Capture the cell that displays the provided text and extract its [x, y] central coordinate. 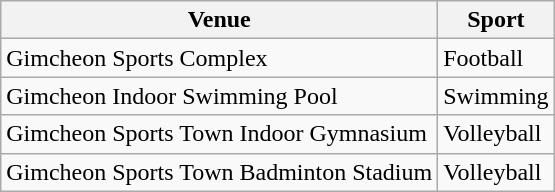
Gimcheon Sports Complex [220, 58]
Swimming [496, 96]
Sport [496, 20]
Football [496, 58]
Venue [220, 20]
Gimcheon Sports Town Indoor Gymnasium [220, 134]
Gimcheon Sports Town Badminton Stadium [220, 172]
Gimcheon Indoor Swimming Pool [220, 96]
